Return [x, y] of the center of cell containing provided text 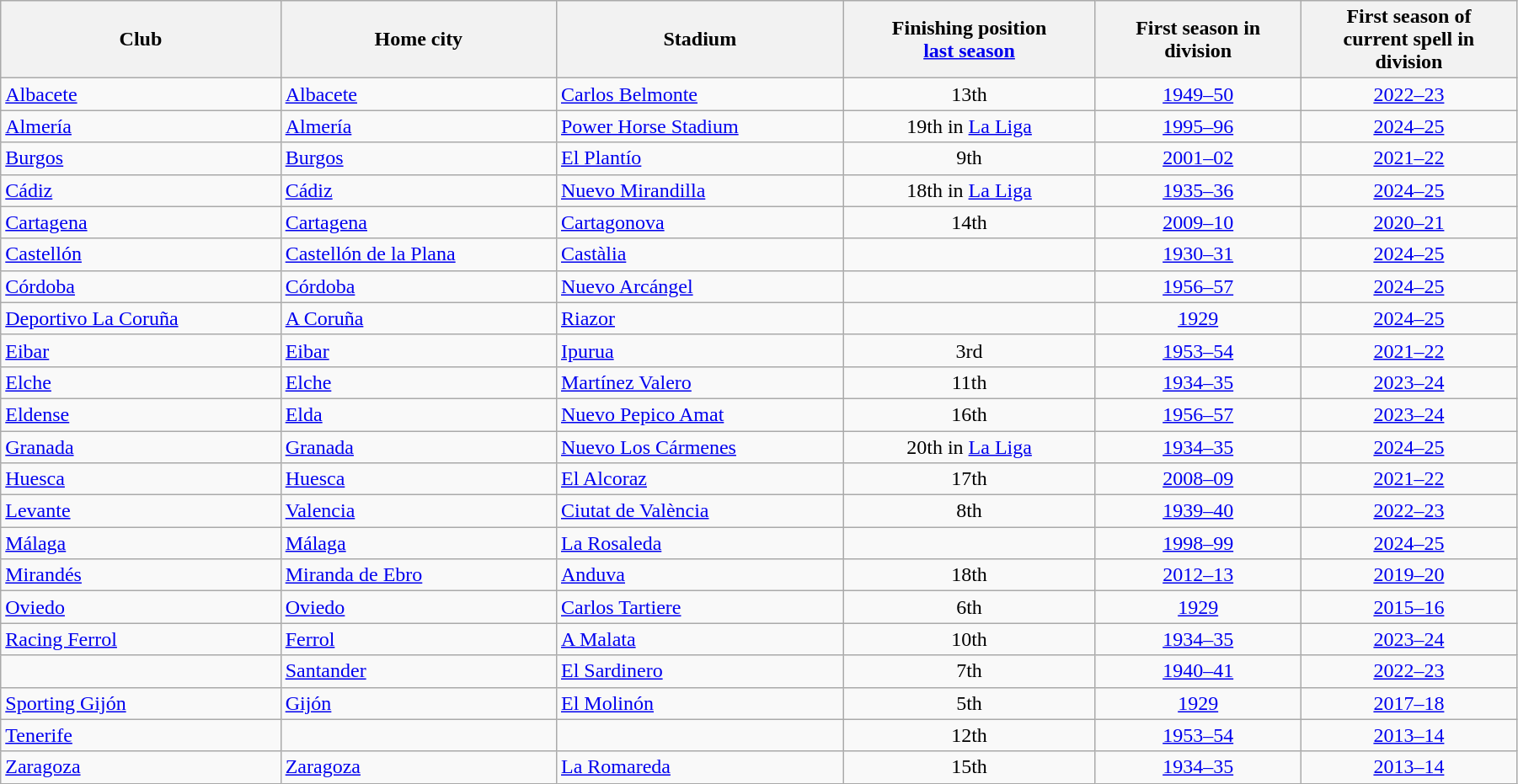
Cartagonova [699, 222]
1935–36 [1198, 190]
14th [969, 222]
Nuevo Arcángel [699, 286]
Power Horse Stadium [699, 126]
2015–16 [1408, 607]
Elda [418, 414]
2001–02 [1198, 158]
Nuevo Mirandilla [699, 190]
Nuevo Pepico Amat [699, 414]
5th [969, 703]
Valencia [418, 511]
Stadium [699, 40]
Nuevo Los Cármenes [699, 447]
A Malata [699, 639]
19th in La Liga [969, 126]
6th [969, 607]
1949–50 [1198, 94]
First season ofcurrent spell in division [1408, 40]
A Coruña [418, 318]
Finishing positionlast season [969, 40]
12th [969, 735]
1939–40 [1198, 511]
La Romareda [699, 767]
13th [969, 94]
Carlos Belmonte [699, 94]
Castàlia [699, 254]
Home city [418, 40]
Club [141, 40]
Levante [141, 511]
Ferrol [418, 639]
Eldense [141, 414]
Mirandés [141, 575]
2019–20 [1408, 575]
Sporting Gijón [141, 703]
17th [969, 479]
2020–21 [1408, 222]
El Molinón [699, 703]
10th [969, 639]
Tenerife [141, 735]
Santander [418, 671]
Miranda de Ebro [418, 575]
Martínez Valero [699, 382]
Racing Ferrol [141, 639]
1930–31 [1198, 254]
El Sardinero [699, 671]
Carlos Tartiere [699, 607]
8th [969, 511]
El Plantío [699, 158]
9th [969, 158]
7th [969, 671]
2009–10 [1198, 222]
Castellón de la Plana [418, 254]
Deportivo La Coruña [141, 318]
Anduva [699, 575]
El Alcoraz [699, 479]
15th [969, 767]
Gijón [418, 703]
Ciutat de València [699, 511]
1998–99 [1198, 543]
2017–18 [1408, 703]
11th [969, 382]
2008–09 [1198, 479]
Castellón [141, 254]
16th [969, 414]
18th in La Liga [969, 190]
1995–96 [1198, 126]
2012–13 [1198, 575]
Riazor [699, 318]
3rd [969, 350]
20th in La Liga [969, 447]
Ipurua [699, 350]
First season indivision [1198, 40]
La Rosaleda [699, 543]
1940–41 [1198, 671]
18th [969, 575]
